Extract the (X, Y) coordinate from the center of the cell holding the provided text.  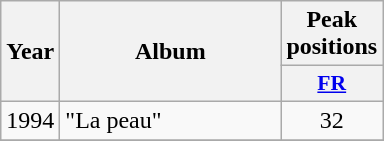
Album (170, 52)
"La peau" (170, 120)
Year (30, 52)
Peak positions (332, 34)
1994 (30, 120)
32 (332, 120)
FR (332, 84)
